Locate the cell with the specified text and output its [X, Y] center coordinate. 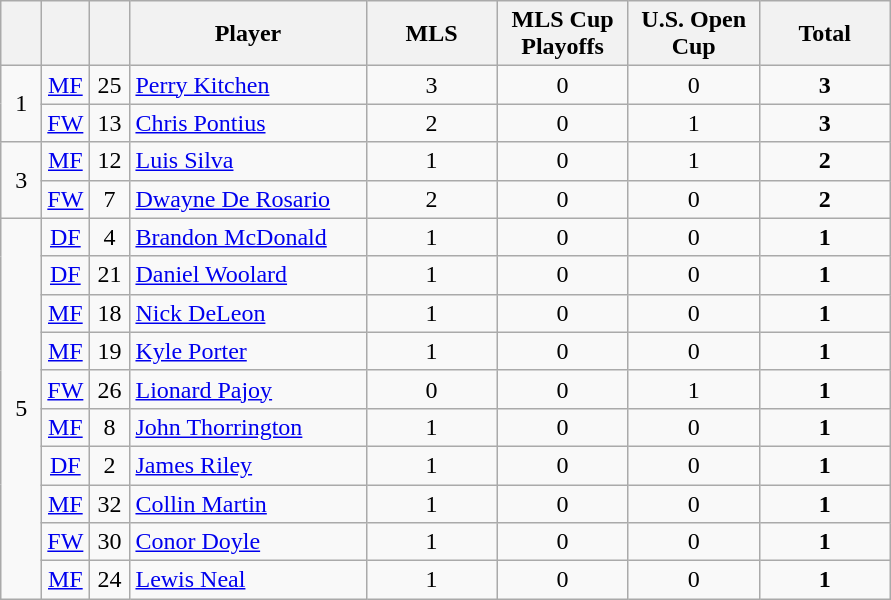
21 [110, 275]
MLS Cup Playoffs [562, 34]
Nick DeLeon [248, 313]
Daniel Woolard [248, 275]
12 [110, 161]
Player [248, 34]
James Riley [248, 465]
U.S. Open Cup [694, 34]
John Thorrington [248, 427]
19 [110, 351]
18 [110, 313]
Luis Silva [248, 161]
MLS [432, 34]
Chris Pontius [248, 123]
Collin Martin [248, 503]
Lionard Pajoy [248, 389]
30 [110, 542]
25 [110, 85]
26 [110, 389]
8 [110, 427]
7 [110, 199]
13 [110, 123]
Total [824, 34]
5 [22, 408]
32 [110, 503]
Lewis Neal [248, 580]
Brandon McDonald [248, 237]
Perry Kitchen [248, 85]
4 [110, 237]
Kyle Porter [248, 351]
Dwayne De Rosario [248, 199]
24 [110, 580]
Conor Doyle [248, 542]
